Provide the [x, y] coordinate of the cell's center where the given text is located.  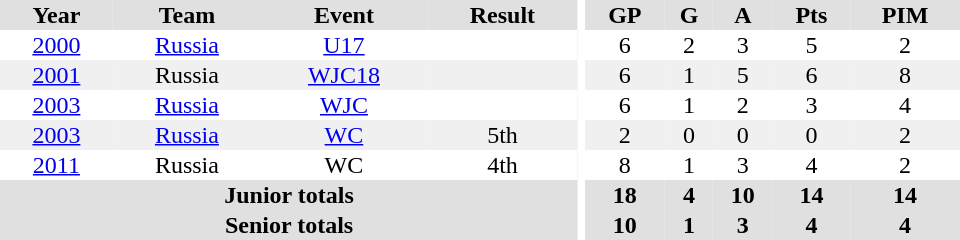
18 [625, 195]
A [743, 15]
WJC18 [344, 75]
Year [56, 15]
5th [502, 135]
Pts [812, 15]
Junior totals [289, 195]
2001 [56, 75]
G [689, 15]
2000 [56, 45]
U17 [344, 45]
Result [502, 15]
2011 [56, 165]
PIM [905, 15]
GP [625, 15]
Event [344, 15]
Team [187, 15]
4th [502, 165]
WJC [344, 105]
Senior totals [289, 225]
